Output the [X, Y] coordinate of the center of the cell containing the given text.  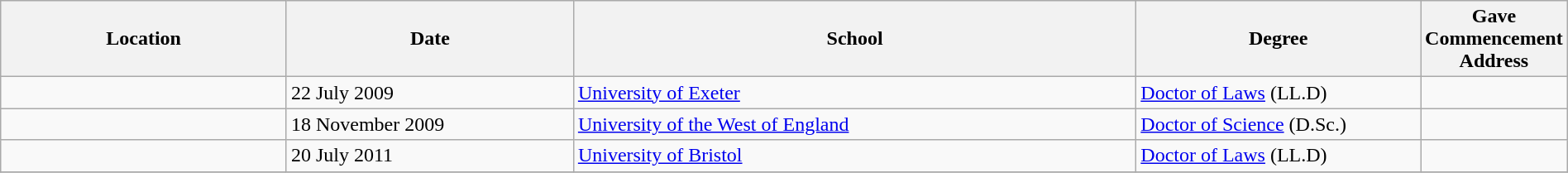
Location [144, 39]
20 July 2011 [430, 156]
University of Exeter [854, 93]
Degree [1279, 39]
School [854, 39]
University of Bristol [854, 156]
22 July 2009 [430, 93]
University of the West of England [854, 124]
Doctor of Science (D.Sc.) [1279, 124]
Date [430, 39]
Gave Commencement Address [1494, 39]
18 November 2009 [430, 124]
